Output the [X, Y] coordinate of the center of the cell containing the given text.  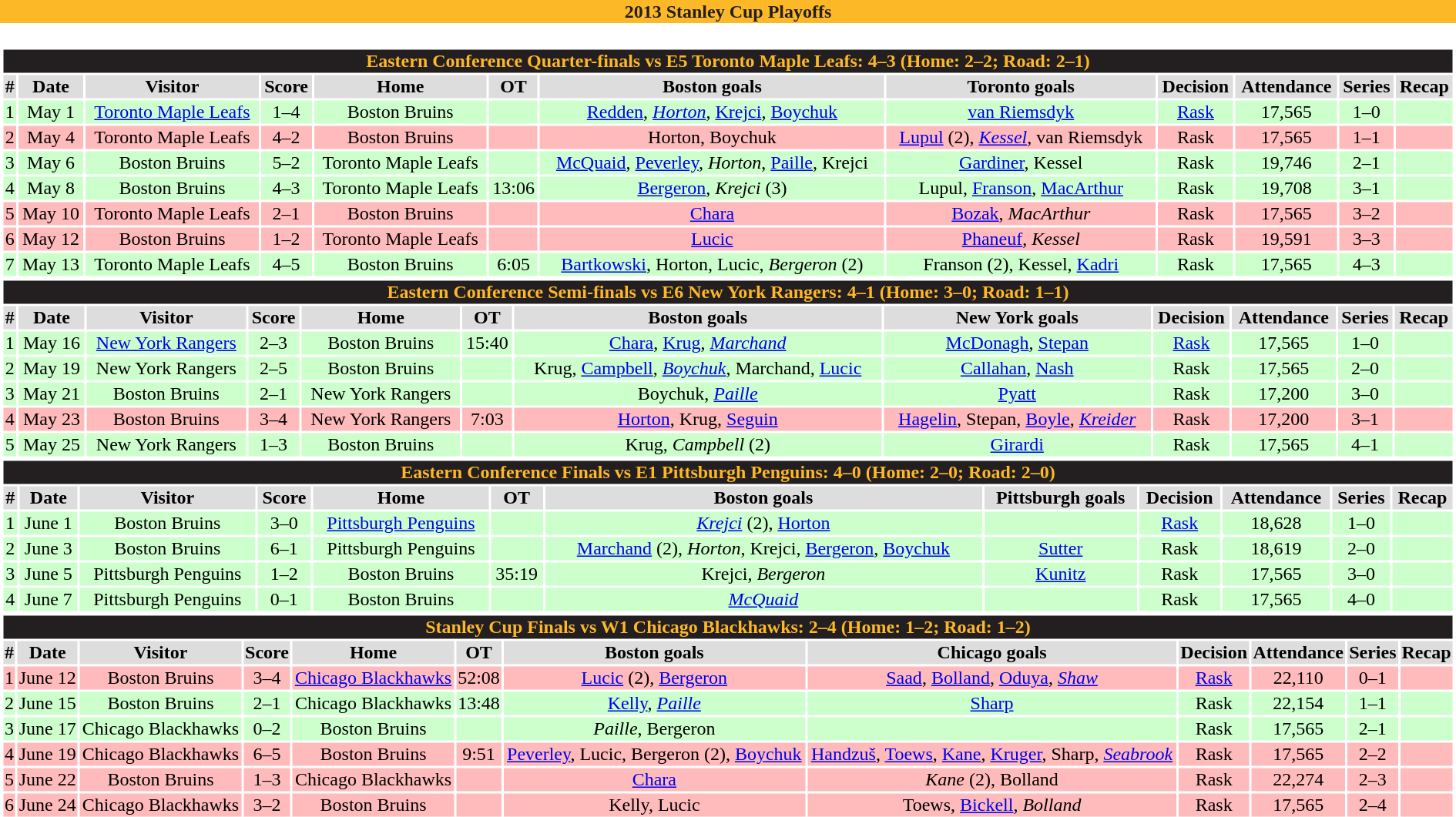
Horton, Boychuk [712, 138]
18,619 [1276, 549]
McQuaid [763, 600]
Phaneuf, Kessel [1022, 239]
McQuaid, Peverley, Horton, Paille, Krejci [712, 162]
Lupul (2), Kessel, van Riemsdyk [1022, 138]
Sutter [1061, 549]
Krug, Campbell (2) [698, 444]
Pyatt [1017, 393]
Krejci, Bergeron [763, 574]
13:48 [479, 703]
May 23 [52, 420]
Toronto goals [1022, 87]
New York goals [1017, 318]
2–2 [1373, 754]
Bozak, MacArthur [1022, 213]
7:03 [487, 420]
May 16 [52, 343]
Paille, Bergeron [655, 729]
Stanley Cup Finals vs W1 Chicago Blackhawks: 2–4 (Home: 1–2; Road: 1–2) [727, 628]
35:19 [516, 574]
2013 Stanley Cup Playoffs [728, 12]
15:40 [487, 343]
May 6 [51, 162]
52:08 [479, 678]
6:05 [513, 264]
Lucic (2), Bergeron [655, 678]
22,154 [1298, 703]
9:51 [479, 754]
June 5 [49, 574]
Kane (2), Bolland [992, 780]
May 4 [51, 138]
Sharp [992, 703]
4–0 [1360, 600]
Bartkowski, Horton, Lucic, Bergeron (2) [712, 264]
22,274 [1298, 780]
Eastern Conference Finals vs E1 Pittsburgh Penguins: 4–0 (Home: 2–0; Road: 2–0) [727, 472]
June 1 [49, 523]
7 [9, 264]
June 3 [49, 549]
Pittsburgh goals [1061, 498]
3–3 [1367, 239]
Bergeron, Krejci (3) [712, 189]
2–5 [274, 369]
June 19 [48, 754]
June 22 [48, 780]
4–1 [1365, 444]
1–4 [287, 112]
May 25 [52, 444]
June 15 [48, 703]
June 17 [48, 729]
June 12 [48, 678]
Krejci (2), Horton [763, 523]
6–1 [284, 549]
Peverley, Lucic, Bergeron (2), Boychuk [655, 754]
0–2 [267, 729]
Callahan, Nash [1017, 369]
Boychuk, Paille [698, 393]
19,746 [1287, 162]
Chara, Krug, Marchand [698, 343]
Chicago goals [992, 652]
6–5 [267, 754]
19,591 [1287, 239]
May 19 [52, 369]
Redden, Horton, Krejci, Boychuk [712, 112]
June 7 [49, 600]
5–2 [287, 162]
Toews, Bickell, Bolland [992, 805]
May 21 [52, 393]
Eastern Conference Quarter-finals vs E5 Toronto Maple Leafs: 4–3 (Home: 2–2; Road: 2–1) [727, 61]
Krug, Campbell, Boychuk, Marchand, Lucic [698, 369]
Horton, Krug, Seguin [698, 420]
2–4 [1373, 805]
May 12 [51, 239]
May 10 [51, 213]
Saad, Bolland, Oduya, Shaw [992, 678]
June 24 [48, 805]
Lupul, Franson, MacArthur [1022, 189]
May 8 [51, 189]
13:06 [513, 189]
Kunitz [1061, 574]
4–2 [287, 138]
Gardiner, Kessel [1022, 162]
McDonagh, Stepan [1017, 343]
22,110 [1298, 678]
van Riemsdyk [1022, 112]
Marchand (2), Horton, Krejci, Bergeron, Boychuk [763, 549]
Kelly, Paille [655, 703]
Handzuš, Toews, Kane, Kruger, Sharp, Seabrook [992, 754]
19,708 [1287, 189]
May 13 [51, 264]
4–5 [287, 264]
Eastern Conference Semi-finals vs E6 New York Rangers: 4–1 (Home: 3–0; Road: 1–1) [727, 292]
Hagelin, Stepan, Boyle, Kreider [1017, 420]
Franson (2), Kessel, Kadri [1022, 264]
Kelly, Lucic [655, 805]
Girardi [1017, 444]
Lucic [712, 239]
18,628 [1276, 523]
May 1 [51, 112]
